Identify which cell holds the provided text, then report its [X, Y] central coordinate. 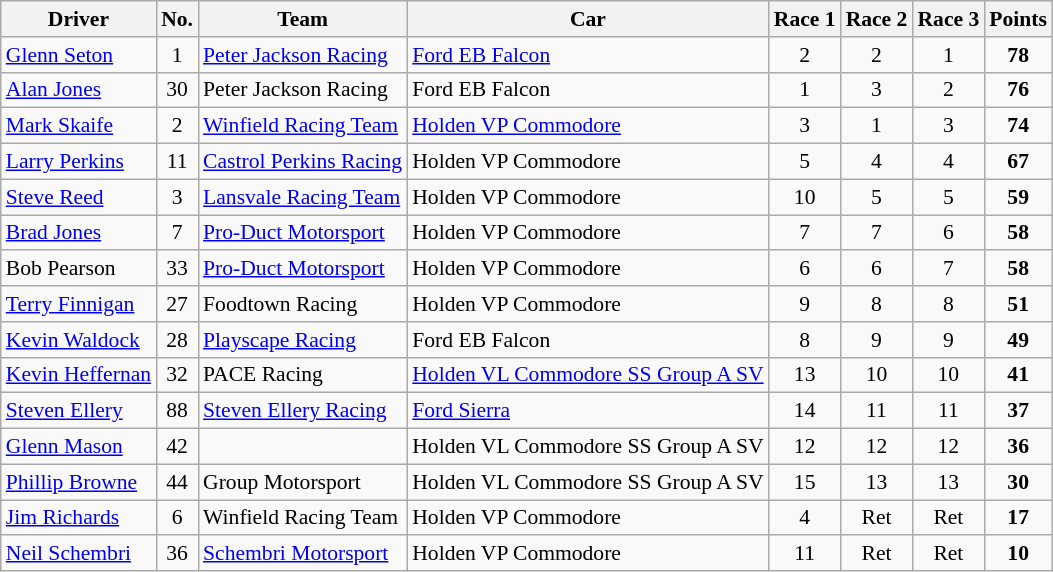
Larry Perkins [78, 162]
76 [1018, 90]
Terry Finnigan [78, 304]
Mark Skaife [78, 126]
Playscape Racing [302, 340]
No. [177, 19]
67 [1018, 162]
51 [1018, 304]
78 [1018, 55]
Phillip Browne [78, 482]
Group Motorsport [302, 482]
Lansvale Racing Team [302, 197]
Alan Jones [78, 90]
Race 2 [877, 19]
41 [1018, 375]
Kevin Heffernan [78, 375]
Race 1 [805, 19]
Driver [78, 19]
Castrol Perkins Racing [302, 162]
Points [1018, 19]
59 [1018, 197]
32 [177, 375]
Team [302, 19]
49 [1018, 340]
Steve Reed [78, 197]
Car [588, 19]
27 [177, 304]
74 [1018, 126]
Jim Richards [78, 518]
Neil Schembri [78, 554]
Steven Ellery Racing [302, 411]
Schembri Motorsport [302, 554]
15 [805, 482]
88 [177, 411]
14 [805, 411]
37 [1018, 411]
33 [177, 269]
PACE Racing [302, 375]
Glenn Mason [78, 447]
Ford Sierra [588, 411]
42 [177, 447]
Steven Ellery [78, 411]
Foodtown Racing [302, 304]
Glenn Seton [78, 55]
Kevin Waldock [78, 340]
Brad Jones [78, 233]
28 [177, 340]
44 [177, 482]
17 [1018, 518]
Bob Pearson [78, 269]
Race 3 [948, 19]
